Return the [x, y] coordinate for the center point of the cell that contains the specified text.  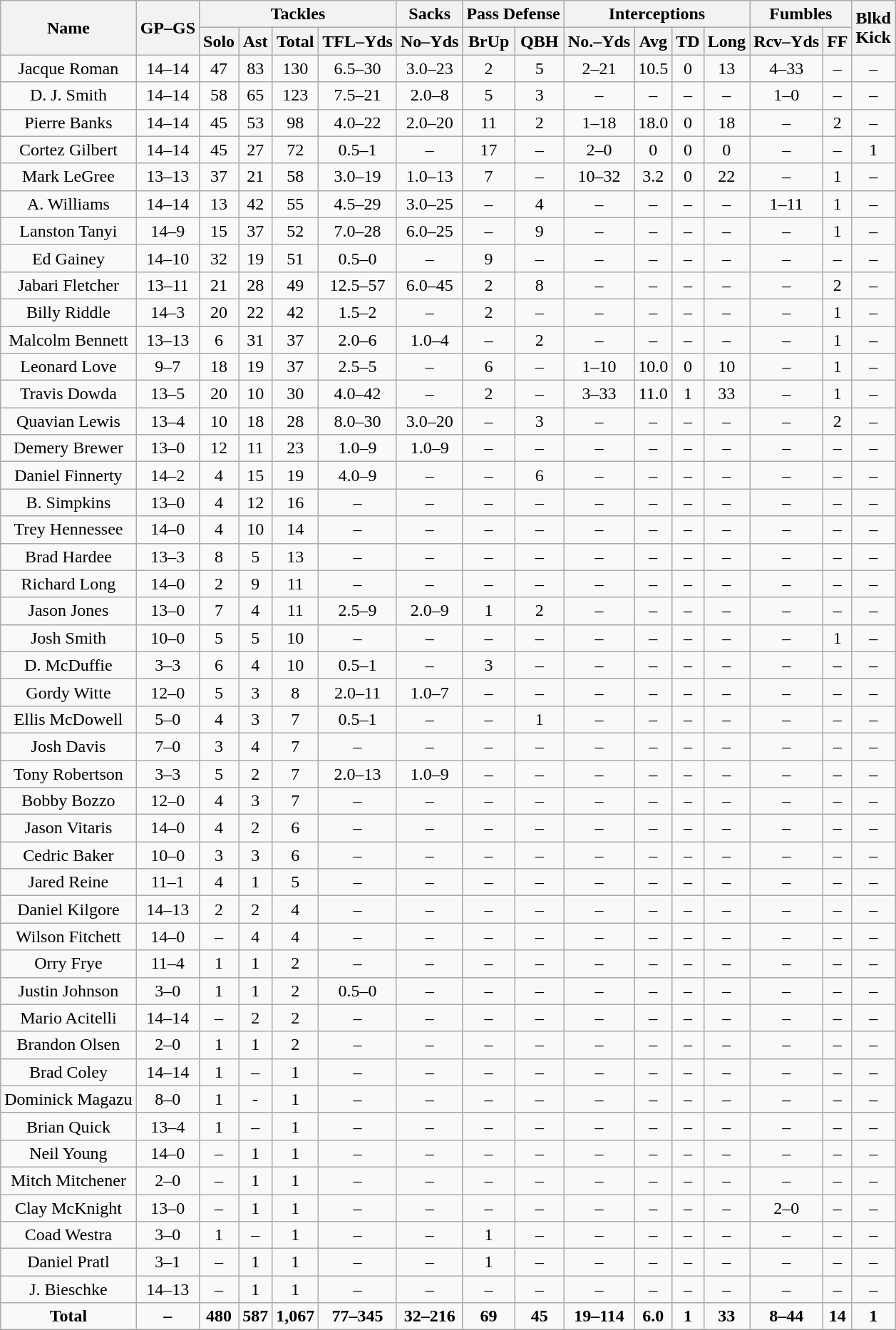
3–33 [599, 394]
1,067 [295, 1316]
30 [295, 394]
Avg [653, 41]
13–3 [168, 557]
2.5–5 [358, 367]
1.0–4 [429, 340]
Cedric Baker [68, 855]
Tackles [298, 14]
23 [295, 448]
Ed Gainey [68, 258]
3.0–20 [429, 421]
Interceptions [656, 14]
Josh Davis [68, 746]
Jason Vitaris [68, 828]
77–345 [358, 1316]
Justin Johnson [68, 991]
Long [726, 41]
Leonard Love [68, 367]
4.0–9 [358, 475]
Cortez Gilbert [68, 150]
Quavian Lewis [68, 421]
Jacque Roman [68, 68]
Travis Dowda [68, 394]
19–114 [599, 1316]
6.0–25 [429, 231]
55 [295, 204]
Gordy Witte [68, 692]
6.0 [653, 1316]
130 [295, 68]
Mitch Mitchener [68, 1180]
2.0–11 [358, 692]
Pierre Banks [68, 123]
31 [255, 340]
2.5–9 [358, 611]
FF [838, 41]
Ast [255, 41]
Brian Quick [68, 1126]
Josh Smith [68, 638]
TD [688, 41]
1.0–7 [429, 692]
7.5–21 [358, 96]
Jason Jones [68, 611]
Daniel Finnerty [68, 475]
Wilson Fitchett [68, 937]
Tony Robertson [68, 773]
6.5–30 [358, 68]
Clay McKnight [68, 1208]
32–216 [429, 1316]
47 [220, 68]
16 [295, 502]
Jared Reine [68, 882]
10.5 [653, 68]
BrUp [489, 41]
6.0–45 [429, 285]
17 [489, 150]
3.2 [653, 177]
7.0–28 [358, 231]
14–9 [168, 231]
11–4 [168, 964]
2.0–6 [358, 340]
GP–GS [168, 28]
52 [295, 231]
Coad Westra [68, 1235]
Rcv–Yds [787, 41]
Sacks [429, 14]
Malcolm Bennett [68, 340]
53 [255, 123]
1–11 [787, 204]
13–11 [168, 285]
11.0 [653, 394]
Solo [220, 41]
4.0–42 [358, 394]
D. McDuffie [68, 665]
Name [68, 28]
Pass Defense [513, 14]
1.0–13 [429, 177]
Demery Brewer [68, 448]
Mario Acitelli [68, 1018]
4.0–22 [358, 123]
Bobby Bozzo [68, 801]
A. Williams [68, 204]
32 [220, 258]
4.5–29 [358, 204]
2.0–8 [429, 96]
1–10 [599, 367]
3.0–19 [358, 177]
8–0 [168, 1099]
8.0–30 [358, 421]
Richard Long [68, 584]
3–1 [168, 1262]
14–2 [168, 475]
10.0 [653, 367]
Orry Frye [68, 964]
2.0–9 [429, 611]
Lanston Tanyi [68, 231]
Brad Coley [68, 1072]
No.–Yds [599, 41]
2.0–13 [358, 773]
72 [295, 150]
- [255, 1099]
11–1 [168, 882]
10–32 [599, 177]
98 [295, 123]
Ellis McDowell [68, 719]
7–0 [168, 746]
J. Bieschke [68, 1289]
14–10 [168, 258]
83 [255, 68]
5–0 [168, 719]
13–5 [168, 394]
QBH [539, 41]
Fumbles [801, 14]
4–33 [787, 68]
D. J. Smith [68, 96]
Trey Hennessee [68, 530]
BlkdKick [873, 28]
2.0–20 [429, 123]
1–18 [599, 123]
587 [255, 1316]
Daniel Pratl [68, 1262]
Mark LeGree [68, 177]
27 [255, 150]
18.0 [653, 123]
TFL–Yds [358, 41]
Brandon Olsen [68, 1045]
65 [255, 96]
2–21 [599, 68]
Neil Young [68, 1153]
9–7 [168, 367]
14–3 [168, 312]
8–44 [787, 1316]
Brad Hardee [68, 557]
3.0–25 [429, 204]
B. Simpkins [68, 502]
51 [295, 258]
480 [220, 1316]
Daniel Kilgore [68, 909]
1–0 [787, 96]
1.5–2 [358, 312]
Billy Riddle [68, 312]
3.0–23 [429, 68]
No–Yds [429, 41]
Jabari Fletcher [68, 285]
49 [295, 285]
12.5–57 [358, 285]
123 [295, 96]
Dominick Magazu [68, 1099]
69 [489, 1316]
